Return (x, y) of the center of cell containing provided text 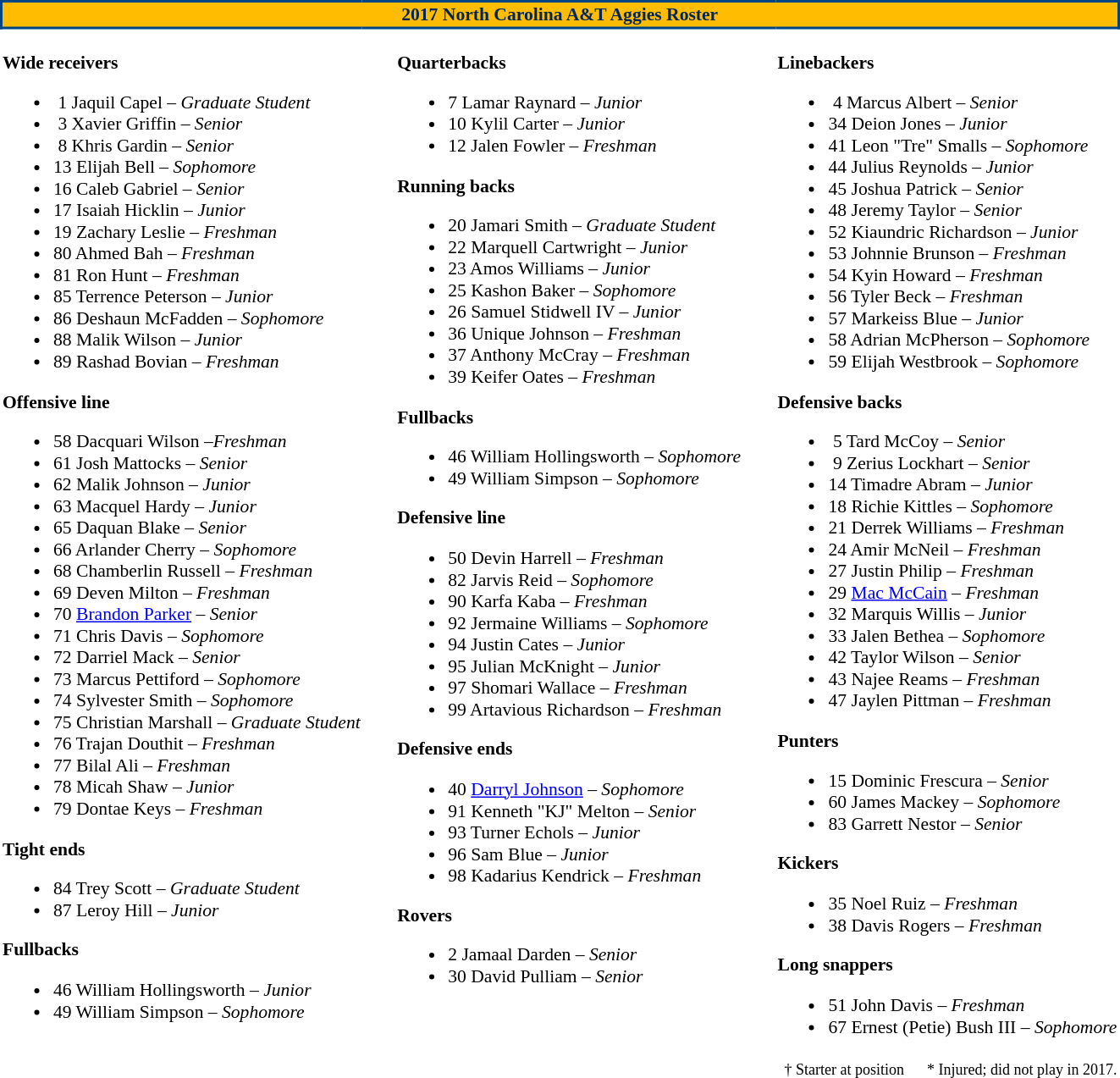
2017 North Carolina A&T Aggies Roster (560, 15)
